From the cell containing the given text, extract its center point as (x, y) coordinate. 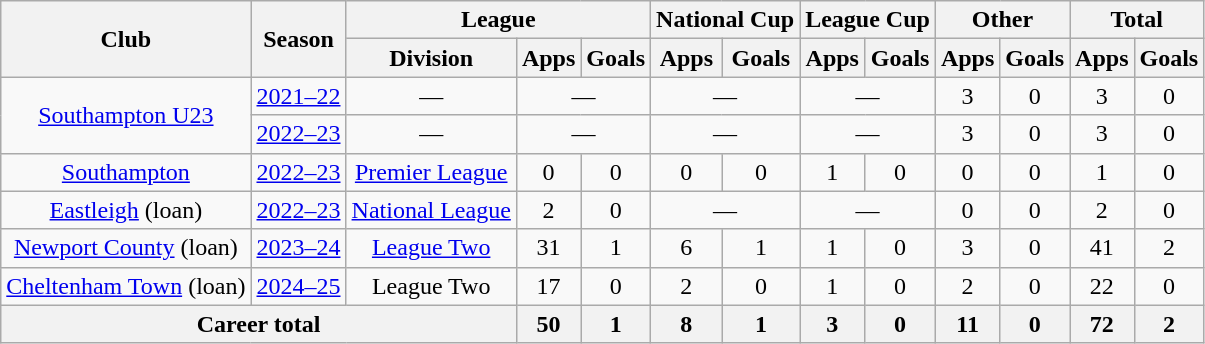
Cheltenham Town (loan) (126, 286)
41 (1102, 248)
Southampton U23 (126, 115)
8 (687, 324)
50 (548, 324)
2023–24 (298, 248)
17 (548, 286)
Club (126, 39)
31 (548, 248)
Southampton (126, 172)
Other (1002, 20)
Division (431, 58)
6 (687, 248)
Newport County (loan) (126, 248)
Eastleigh (loan) (126, 210)
11 (967, 324)
22 (1102, 286)
Season (298, 39)
League Cup (868, 20)
2024–25 (298, 286)
Career total (259, 324)
Premier League (431, 172)
2021–22 (298, 96)
League (498, 20)
72 (1102, 324)
National Cup (726, 20)
Total (1137, 20)
National League (431, 210)
